From the cell containing the given text, extract its center point as [x, y] coordinate. 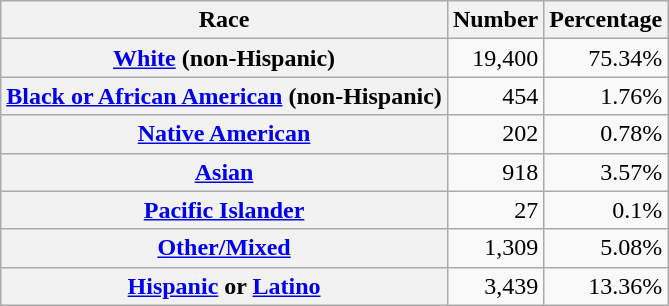
1,309 [495, 248]
Number [495, 20]
Black or African American (non-Hispanic) [224, 96]
75.34% [606, 58]
Hispanic or Latino [224, 286]
5.08% [606, 248]
Other/Mixed [224, 248]
918 [495, 172]
202 [495, 134]
3.57% [606, 172]
454 [495, 96]
1.76% [606, 96]
0.78% [606, 134]
27 [495, 210]
13.36% [606, 286]
19,400 [495, 58]
Native American [224, 134]
3,439 [495, 286]
Race [224, 20]
Pacific Islander [224, 210]
White (non-Hispanic) [224, 58]
Asian [224, 172]
Percentage [606, 20]
0.1% [606, 210]
